Return the [x, y] coordinate for the center point of the cell that contains the specified text.  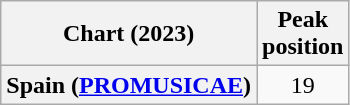
19 [303, 85]
Spain (PROMUSICAE) [129, 85]
Peakposition [303, 34]
Chart (2023) [129, 34]
